Locate the cell with the specified text and output its [X, Y] center coordinate. 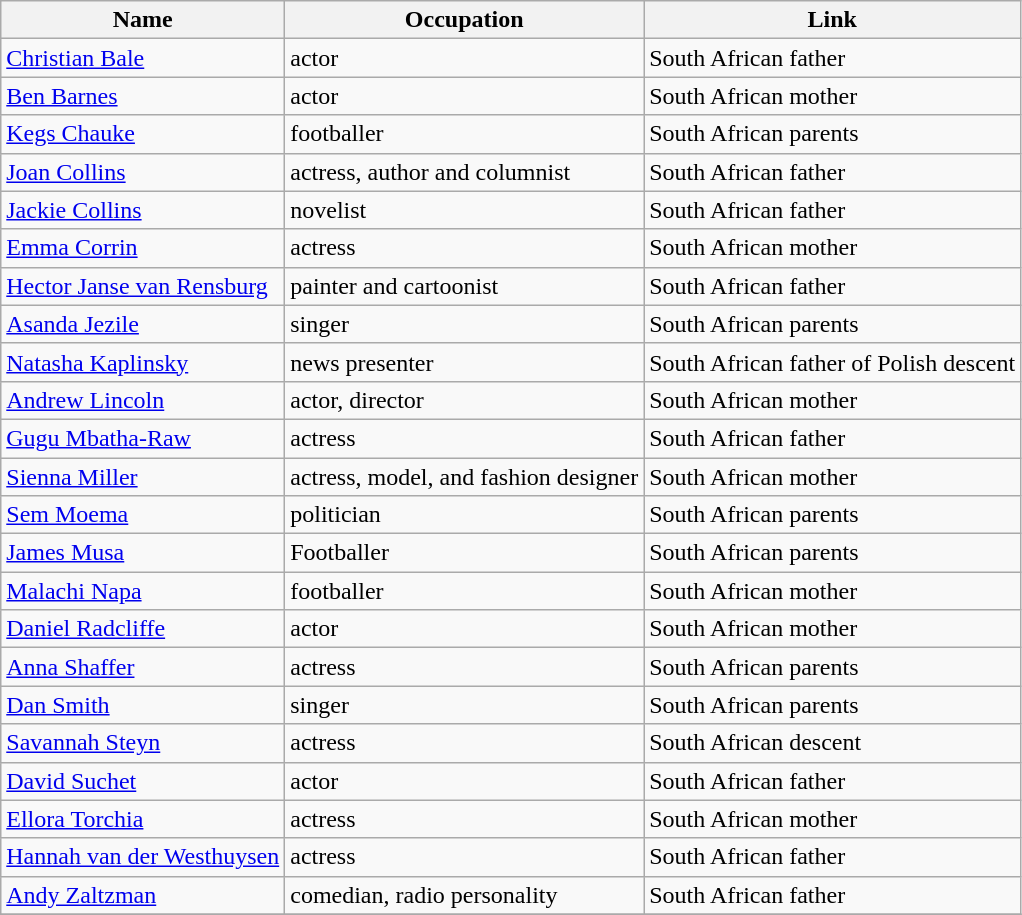
South African descent [832, 743]
Andrew Lincoln [143, 400]
Hannah van der Westhuysen [143, 857]
David Suchet [143, 781]
painter and cartoonist [464, 286]
Name [143, 20]
Christian Bale [143, 58]
Asanda Jezile [143, 324]
Dan Smith [143, 705]
Link [832, 20]
news presenter [464, 362]
actor, director [464, 400]
politician [464, 515]
Jackie Collins [143, 210]
Gugu Mbatha-Raw [143, 438]
Ellora Torchia [143, 819]
Savannah Steyn [143, 743]
James Musa [143, 553]
Natasha Kaplinsky [143, 362]
Sem Moema [143, 515]
comedian, radio personality [464, 895]
Daniel Radcliffe [143, 629]
Occupation [464, 20]
Anna Shaffer [143, 667]
Footballer [464, 553]
Malachi Napa [143, 591]
Hector Janse van Rensburg [143, 286]
South African father of Polish descent [832, 362]
Andy Zaltzman [143, 895]
actress, model, and fashion designer [464, 477]
Kegs Chauke [143, 134]
actress, author and columnist [464, 172]
Joan Collins [143, 172]
novelist [464, 210]
Ben Barnes [143, 96]
Emma Corrin [143, 248]
Sienna Miller [143, 477]
